Return (X, Y) of the center of cell containing provided text 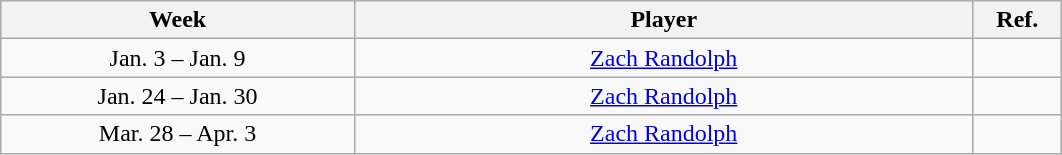
Week (178, 20)
Ref. (1017, 20)
Mar. 28 – Apr. 3 (178, 134)
Player (664, 20)
Jan. 24 – Jan. 30 (178, 96)
Jan. 3 – Jan. 9 (178, 58)
